Determine the (x, y) coordinate at the center of the cell enclosing the given text.  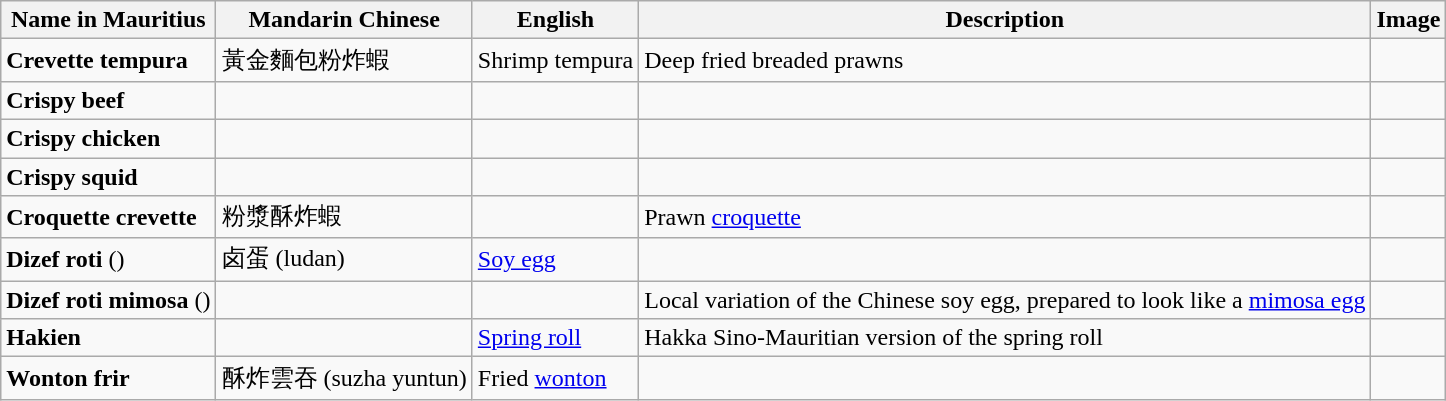
Deep fried breaded prawns (1005, 60)
Crispy squid (108, 177)
Description (1005, 20)
Dizef roti mimosa () (108, 300)
Prawn croquette (1005, 218)
Soy egg (555, 260)
English (555, 20)
Croquette crevette (108, 218)
Mandarin Chinese (344, 20)
Local variation of the Chinese soy egg, prepared to look like a mimosa egg (1005, 300)
酥炸雲吞 (suzha yuntun) (344, 378)
Crevette tempura (108, 60)
Spring roll (555, 338)
Image (1408, 20)
Hakien (108, 338)
卤蛋 (ludan) (344, 260)
Dizef roti () (108, 260)
Crispy chicken (108, 138)
粉漿酥炸蝦 (344, 218)
Fried wonton (555, 378)
Crispy beef (108, 100)
Hakka Sino-Mauritian version of the spring roll (1005, 338)
Shrimp tempura (555, 60)
Name in Mauritius (108, 20)
黃金麵包粉炸蝦 (344, 60)
Wonton frir (108, 378)
